Capture the cell that displays the provided text and extract its (X, Y) central coordinate. 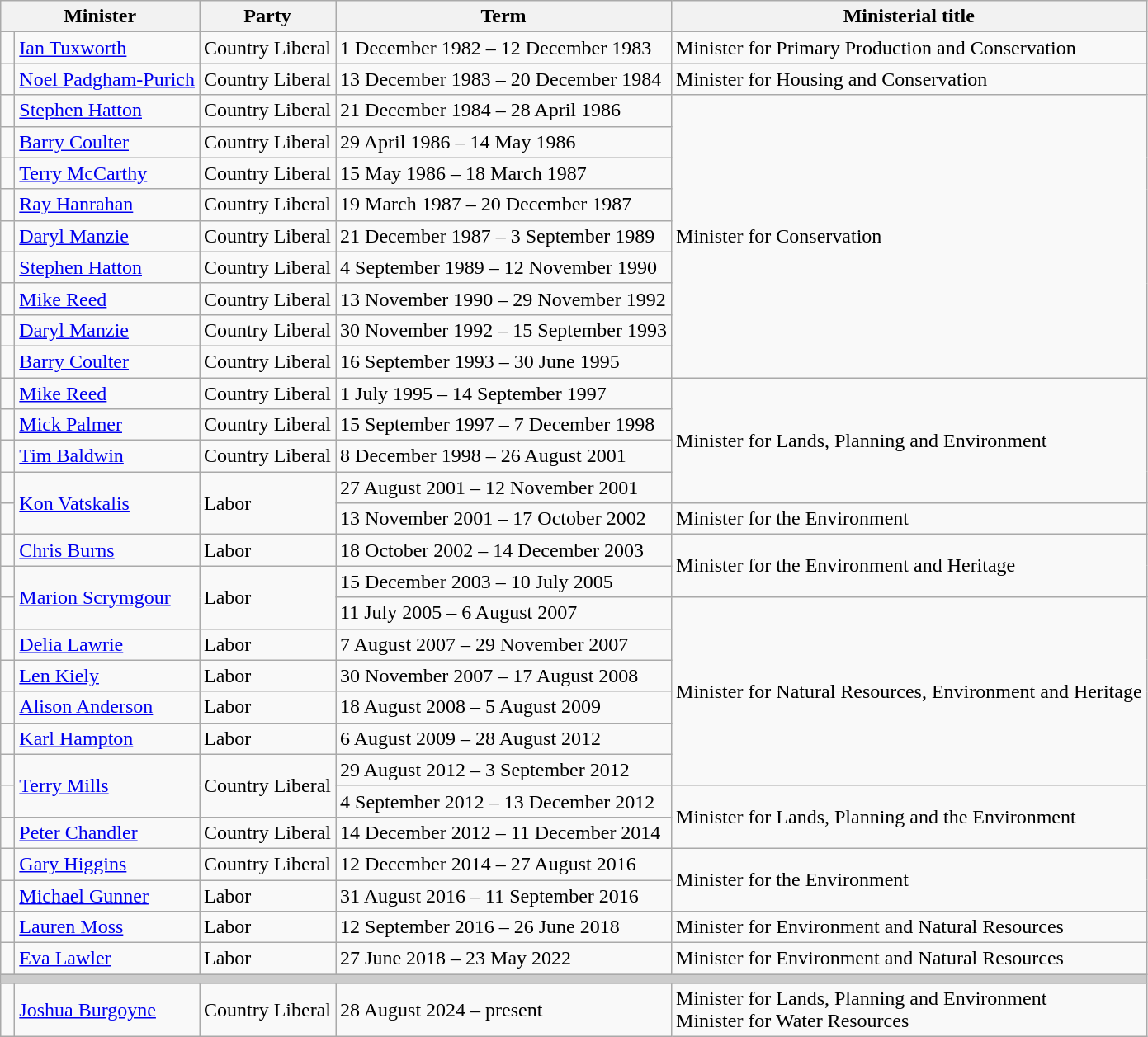
29 August 2012 – 3 September 2012 (503, 770)
Kon Vatskalis (107, 503)
Minister (101, 16)
Minister for Conservation (909, 236)
11 July 2005 – 6 August 2007 (503, 613)
Tim Baldwin (107, 456)
12 December 2014 – 27 August 2016 (503, 864)
Minister for Natural Resources, Environment and Heritage (909, 691)
Minister for Lands, Planning and Environment (909, 441)
21 December 1984 – 28 April 1986 (503, 111)
15 September 1997 – 7 December 1998 (503, 425)
28 August 2024 – present (503, 1010)
Delia Lawrie (107, 644)
Chris Burns (107, 550)
Lauren Moss (107, 927)
Terry Mills (107, 785)
1 December 1982 – 12 December 1983 (503, 48)
Party (267, 16)
30 November 2007 – 17 August 2008 (503, 676)
14 December 2012 – 11 December 2014 (503, 832)
15 May 1986 – 18 March 1987 (503, 173)
Minister for Lands, Planning and the Environment (909, 817)
Term (503, 16)
Ray Hanrahan (107, 205)
8 December 1998 – 26 August 2001 (503, 456)
19 March 1987 – 20 December 1987 (503, 205)
Peter Chandler (107, 832)
Marion Scrymgour (107, 597)
31 August 2016 – 11 September 2016 (503, 895)
27 June 2018 – 23 May 2022 (503, 959)
Gary Higgins (107, 864)
Minister for Lands, Planning and EnvironmentMinister for Water Resources (909, 1010)
Karl Hampton (107, 738)
Michael Gunner (107, 895)
1 July 1995 – 14 September 1997 (503, 394)
Ministerial title (909, 16)
30 November 1992 – 15 September 1993 (503, 330)
Minister for the Environment and Heritage (909, 566)
13 November 2001 – 17 October 2002 (503, 519)
Alison Anderson (107, 707)
7 August 2007 – 29 November 2007 (503, 644)
6 August 2009 – 28 August 2012 (503, 738)
Eva Lawler (107, 959)
15 December 2003 – 10 July 2005 (503, 582)
27 August 2001 – 12 November 2001 (503, 488)
13 December 1983 – 20 December 1984 (503, 79)
4 September 1989 – 12 November 1990 (503, 267)
29 April 1986 – 14 May 1986 (503, 142)
Len Kiely (107, 676)
13 November 1990 – 29 November 1992 (503, 299)
18 October 2002 – 14 December 2003 (503, 550)
16 September 1993 – 30 June 1995 (503, 361)
Minister for Housing and Conservation (909, 79)
Ian Tuxworth (107, 48)
Joshua Burgoyne (107, 1010)
12 September 2016 – 26 June 2018 (503, 927)
21 December 1987 – 3 September 1989 (503, 236)
Terry McCarthy (107, 173)
18 August 2008 – 5 August 2009 (503, 707)
4 September 2012 – 13 December 2012 (503, 801)
Noel Padgham-Purich (107, 79)
Mick Palmer (107, 425)
Minister for Primary Production and Conservation (909, 48)
